Extract the [x, y] coordinate from the center of the cell holding the provided text.  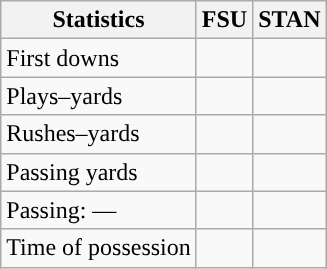
Rushes–yards [99, 134]
Plays–yards [99, 96]
Time of possession [99, 248]
First downs [99, 58]
Passing yards [99, 172]
Statistics [99, 20]
FSU [224, 20]
Passing: –– [99, 210]
STAN [290, 20]
